Scan for the cell matching the given text and deliver its [x, y] coordinate at center. 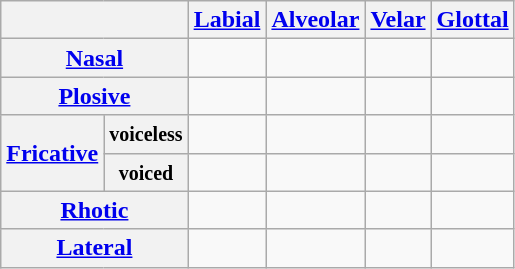
voiceless [146, 134]
voiced [146, 172]
Plosive [94, 96]
Glottal [472, 20]
Alveolar [316, 20]
Fricative [52, 153]
Nasal [94, 58]
Rhotic [94, 210]
Lateral [94, 248]
Velar [398, 20]
Labial [227, 20]
